Pinpoint the cell where the given text exists, returning its [x, y] midpoint coordinate. 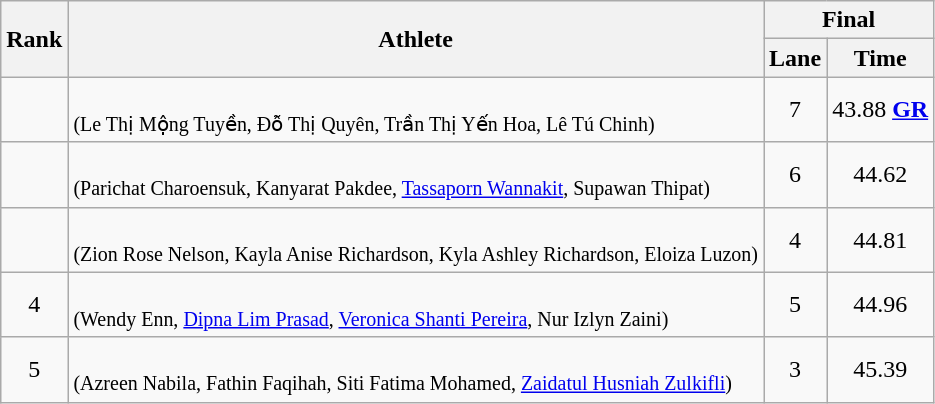
(Zion Rose Nelson, Kayla Anise Richardson, Kyla Ashley Richardson, Eloiza Luzon) [416, 240]
Rank [34, 39]
(Azreen Nabila, Fathin Faqihah, Siti Fatima Mohamed, Zaidatul Husniah Zulkifli) [416, 370]
Athlete [416, 39]
44.62 [880, 174]
Time [880, 58]
44.81 [880, 240]
6 [796, 174]
3 [796, 370]
43.88 GR [880, 110]
(Wendy Enn, Dipna Lim Prasad, Veronica Shanti Pereira, Nur Izlyn Zaini) [416, 304]
45.39 [880, 370]
44.96 [880, 304]
Final [849, 20]
7 [796, 110]
(Le Thị Mộng Tuyền, Đỗ Thị Quyên, Trần Thị Yến Hoa, Lê Tú Chinh) [416, 110]
(Parichat Charoensuk, Kanyarat Pakdee, Tassaporn Wannakit, Supawan Thipat) [416, 174]
Lane [796, 58]
